Search for the cell housing the specified text and yield its (x, y) center coordinate. 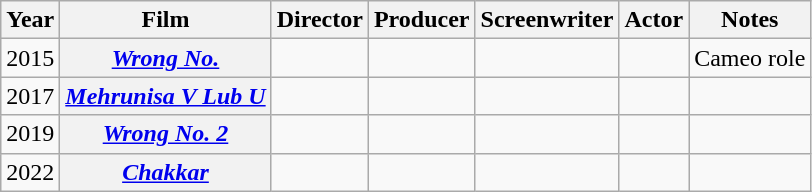
Actor (654, 20)
2017 (30, 96)
Chakkar (166, 172)
Wrong No. 2 (166, 134)
Director (320, 20)
Producer (422, 20)
2019 (30, 134)
Mehrunisa V Lub U (166, 96)
Year (30, 20)
Screenwriter (547, 20)
Film (166, 20)
2015 (30, 58)
2022 (30, 172)
Wrong No. (166, 58)
Notes (750, 20)
Cameo role (750, 58)
